Identify which cell holds the provided text, then report its [x, y] central coordinate. 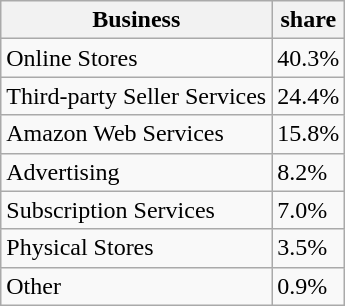
Subscription Services [136, 210]
Online Stores [136, 58]
Advertising [136, 172]
7.0% [308, 210]
0.9% [308, 286]
Physical Stores [136, 248]
8.2% [308, 172]
Business [136, 20]
3.5% [308, 248]
24.4% [308, 96]
share [308, 20]
Third-party Seller Services [136, 96]
Amazon Web Services [136, 134]
40.3% [308, 58]
15.8% [308, 134]
Other [136, 286]
